Extract the [x, y] coordinate from the center of the cell holding the provided text.  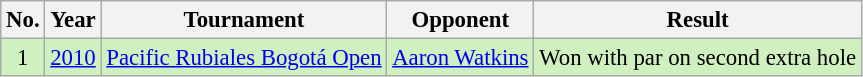
Aaron Watkins [460, 58]
Won with par on second extra hole [698, 58]
Year [73, 20]
Result [698, 20]
Pacific Rubiales Bogotá Open [244, 58]
1 [23, 58]
Tournament [244, 20]
No. [23, 20]
Opponent [460, 20]
2010 [73, 58]
